Provide the [X, Y] coordinate of the cell's center where the given text is located.  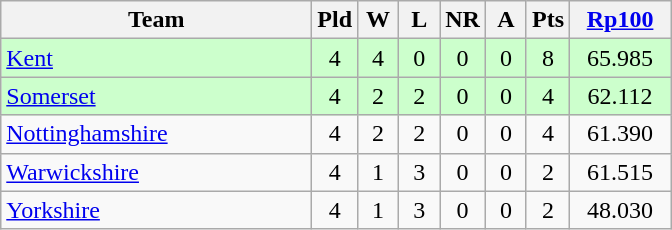
61.390 [620, 134]
61.515 [620, 172]
Rp100 [620, 20]
Nottinghamshire [156, 134]
Pts [548, 20]
A [506, 20]
65.985 [620, 58]
62.112 [620, 96]
Pld [335, 20]
Warwickshire [156, 172]
NR [463, 20]
Kent [156, 58]
Team [156, 20]
Somerset [156, 96]
W [378, 20]
48.030 [620, 210]
8 [548, 58]
Yorkshire [156, 210]
L [420, 20]
